Extract the [X, Y] coordinate from the center of the cell holding the provided text.  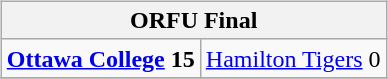
Hamilton Tigers 0 [293, 58]
ORFU Final [194, 20]
Ottawa College 15 [100, 58]
